Extract the [x, y] coordinate from the center of the cell holding the provided text.  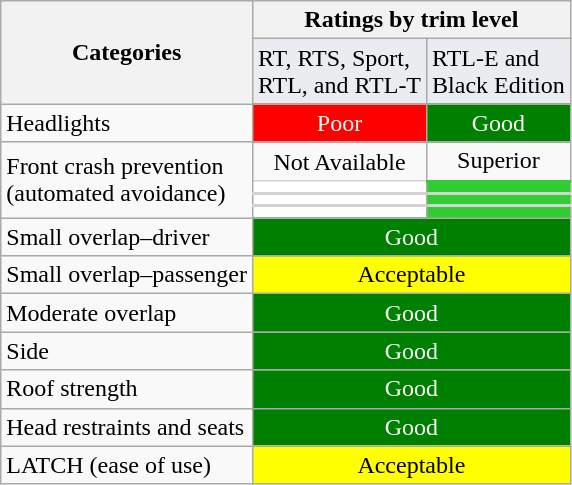
Poor [339, 123]
Side [127, 351]
Moderate overlap [127, 313]
RTL-E andBlack Edition [499, 72]
Categories [127, 52]
Headlights [127, 123]
Ratings by trim level [411, 20]
Not Available [339, 162]
LATCH (ease of use) [127, 465]
Superior [499, 162]
Head restraints and seats [127, 427]
Front crash prevention(automated avoidance) [127, 180]
RT, RTS, Sport,RTL, and RTL-T [339, 72]
Small overlap–passenger [127, 275]
Roof strength [127, 389]
Small overlap–driver [127, 237]
